Output the (X, Y) coordinate of the center of the cell containing the given text.  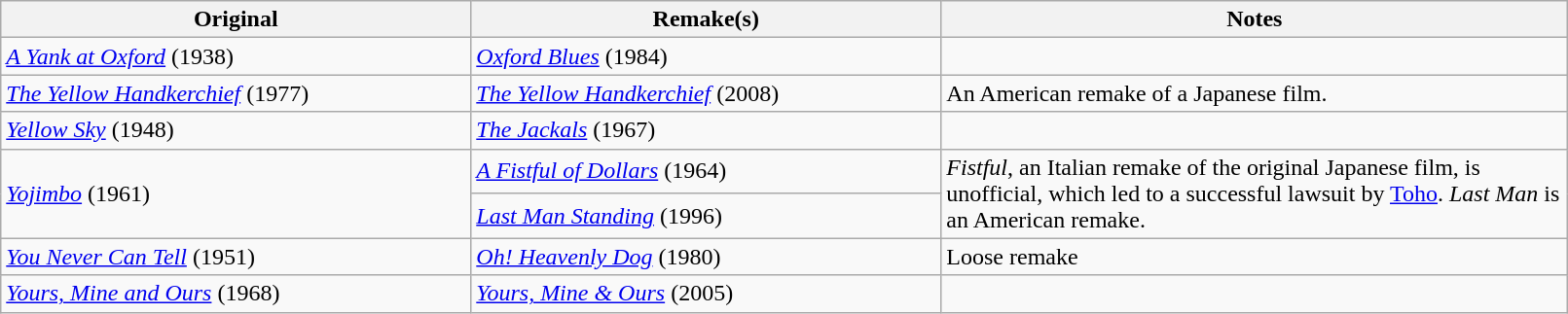
Fistful, an Italian remake of the original Japanese film, is unofficial, which led to a successful lawsuit by Toho. Last Man is an American remake. (1255, 193)
Original (236, 19)
Oxford Blues (1984) (707, 56)
The Jackals (1967) (707, 130)
An American remake of a Japanese film. (1255, 93)
Yojimbo (1961) (236, 193)
Remake(s) (707, 19)
Yours, Mine & Ours (2005) (707, 294)
A Fistful of Dollars (1964) (707, 171)
The Yellow Handkerchief (2008) (707, 93)
Oh! Heavenly Dog (1980) (707, 257)
Loose remake (1255, 257)
Yellow Sky (1948) (236, 130)
You Never Can Tell (1951) (236, 257)
Yours, Mine and Ours (1968) (236, 294)
Last Man Standing (1996) (707, 216)
Notes (1255, 19)
The Yellow Handkerchief (1977) (236, 93)
A Yank at Oxford (1938) (236, 56)
